Identify which cell holds the provided text, then report its (X, Y) central coordinate. 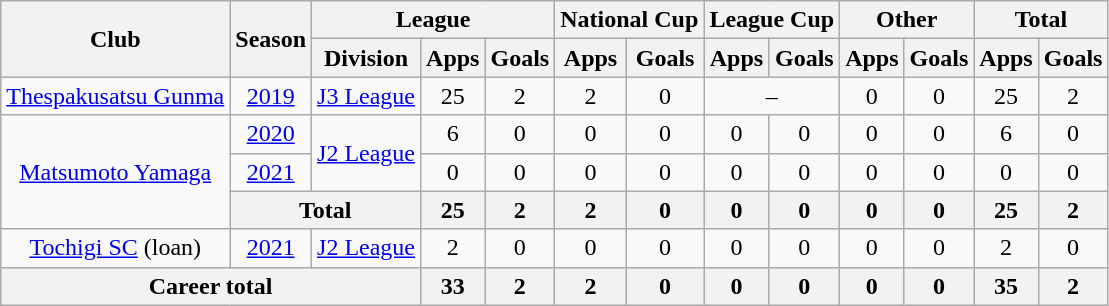
Career total (211, 286)
Tochigi SC (loan) (116, 248)
33 (453, 286)
Season (271, 39)
J3 League (366, 96)
Division (366, 58)
Thespakusatsu Gunma (116, 96)
35 (1006, 286)
Other (907, 20)
League Cup (772, 20)
– (772, 96)
2019 (271, 96)
Club (116, 39)
Matsumoto Yamaga (116, 172)
League (434, 20)
2020 (271, 134)
National Cup (630, 20)
